Output the (x, y) coordinate of the center of the cell containing the given text.  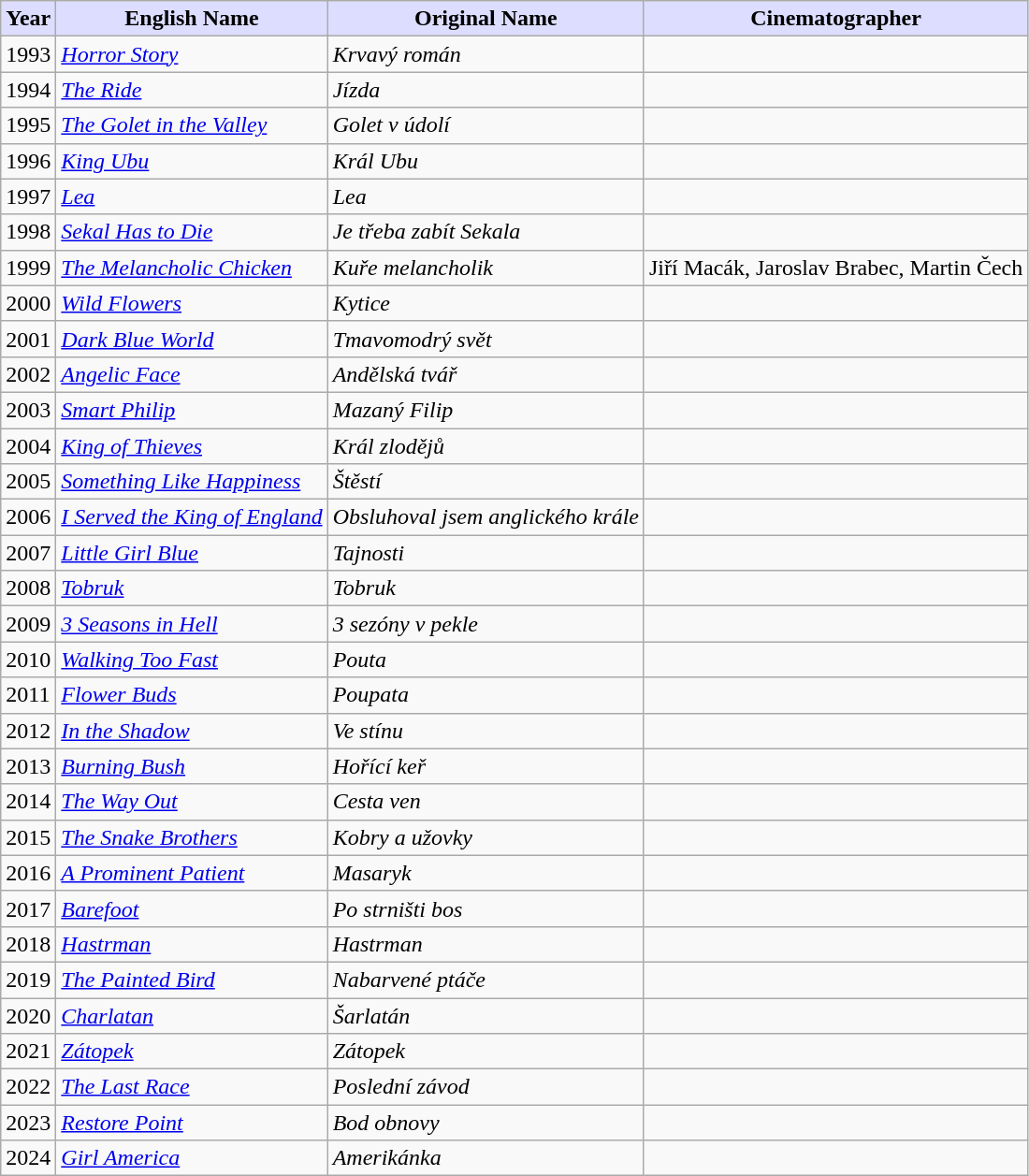
2010 (28, 660)
I Served the King of England (192, 517)
The Melancholic Chicken (192, 268)
Král Ubu (486, 161)
3 sezóny v pekle (486, 624)
Poupata (486, 695)
The Painted Bird (192, 980)
The Snake Brothers (192, 837)
In the Shadow (192, 731)
Walking Too Fast (192, 660)
Original Name (486, 19)
Obsluhoval jsem anglického krále (486, 517)
1996 (28, 161)
Krvavý román (486, 54)
The Ride (192, 90)
Štěstí (486, 482)
Girl America (192, 1158)
1995 (28, 125)
Horror Story (192, 54)
Charlatan (192, 1015)
2009 (28, 624)
Pouta (486, 660)
Restore Point (192, 1123)
1997 (28, 196)
The Last Race (192, 1087)
2013 (28, 766)
King of Thieves (192, 446)
2005 (28, 482)
Jiří Macák, Jaroslav Brabec, Martin Čech (835, 268)
Burning Bush (192, 766)
Angelic Face (192, 374)
English Name (192, 19)
2019 (28, 980)
1994 (28, 90)
A Prominent Patient (192, 873)
Jízda (486, 90)
Sekal Has to Die (192, 232)
2003 (28, 410)
1999 (28, 268)
2023 (28, 1123)
2012 (28, 731)
Tajnosti (486, 553)
Barefoot (192, 908)
Poslední závod (486, 1087)
Smart Philip (192, 410)
The Golet in the Valley (192, 125)
Dark Blue World (192, 339)
Král zlodějů (486, 446)
Wild Flowers (192, 303)
2020 (28, 1015)
1998 (28, 232)
Kobry a užovky (486, 837)
Cinematographer (835, 19)
Šarlatán (486, 1015)
Golet v údolí (486, 125)
Kuře melancholik (486, 268)
2017 (28, 908)
2015 (28, 837)
2018 (28, 944)
2022 (28, 1087)
2016 (28, 873)
Mazaný Filip (486, 410)
Amerikánka (486, 1158)
2024 (28, 1158)
Nabarvené ptáče (486, 980)
2011 (28, 695)
Masaryk (486, 873)
2001 (28, 339)
Hořící keř (486, 766)
Andělská tvář (486, 374)
2004 (28, 446)
The Way Out (192, 802)
Tmavomodrý svět (486, 339)
Ve stínu (486, 731)
Po strništi bos (486, 908)
Little Girl Blue (192, 553)
2000 (28, 303)
Flower Buds (192, 695)
Kytice (486, 303)
Je třeba zabít Sekala (486, 232)
3 Seasons in Hell (192, 624)
2008 (28, 588)
Something Like Happiness (192, 482)
King Ubu (192, 161)
Cesta ven (486, 802)
2014 (28, 802)
Year (28, 19)
2007 (28, 553)
2002 (28, 374)
Bod obnovy (486, 1123)
2006 (28, 517)
2021 (28, 1052)
1993 (28, 54)
